Return the (x, y) coordinate for the center point of the cell that contains the specified text.  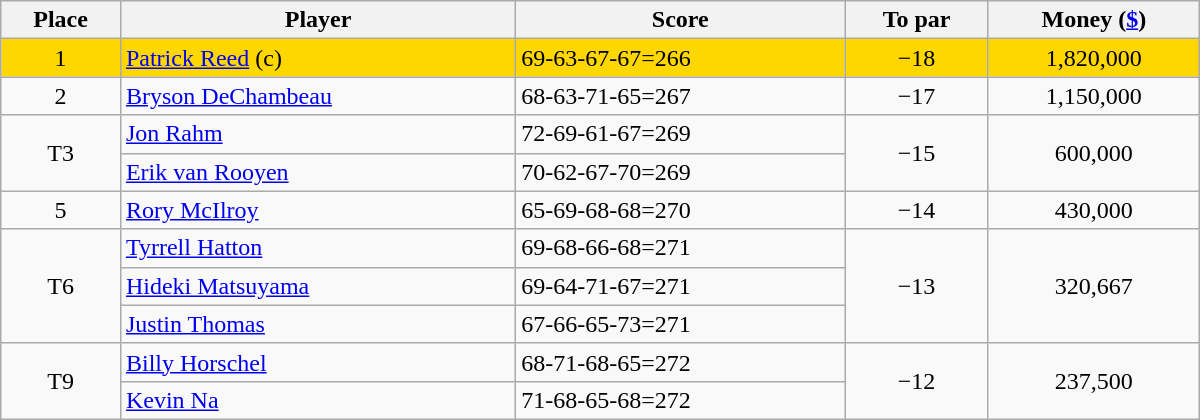
237,500 (1094, 381)
69-63-67-67=266 (680, 58)
Player (318, 20)
65-69-68-68=270 (680, 210)
−17 (917, 96)
1,820,000 (1094, 58)
68-71-68-65=272 (680, 362)
320,667 (1094, 286)
Hideki Matsuyama (318, 286)
−15 (917, 153)
1 (61, 58)
Score (680, 20)
−12 (917, 381)
Patrick Reed (c) (318, 58)
T9 (61, 381)
To par (917, 20)
600,000 (1094, 153)
72-69-61-67=269 (680, 134)
Money ($) (1094, 20)
Place (61, 20)
Kevin Na (318, 400)
70-62-67-70=269 (680, 172)
Rory McIlroy (318, 210)
Erik van Rooyen (318, 172)
Bryson DeChambeau (318, 96)
1,150,000 (1094, 96)
Jon Rahm (318, 134)
T3 (61, 153)
69-68-66-68=271 (680, 248)
−18 (917, 58)
5 (61, 210)
69-64-71-67=271 (680, 286)
Tyrrell Hatton (318, 248)
Justin Thomas (318, 324)
T6 (61, 286)
−13 (917, 286)
68-63-71-65=267 (680, 96)
71-68-65-68=272 (680, 400)
430,000 (1094, 210)
Billy Horschel (318, 362)
−14 (917, 210)
2 (61, 96)
67-66-65-73=271 (680, 324)
